Capture the cell that displays the provided text and extract its (X, Y) central coordinate. 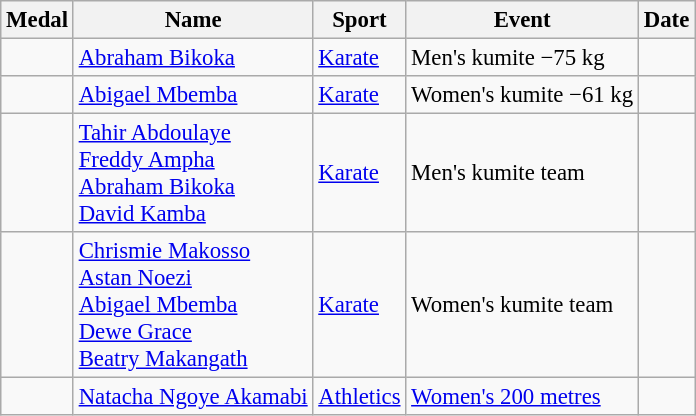
Athletics (360, 397)
Event (522, 20)
Men's kumite −75 kg (522, 58)
Women's kumite −61 kg (522, 95)
Date (666, 20)
Women's kumite team (522, 305)
Sport (360, 20)
Abraham Bikoka (193, 58)
Medal (38, 20)
Chrismie MakossoAstan NoeziAbigael MbembaDewe GraceBeatry Makangath (193, 305)
Women's 200 metres (522, 397)
Men's kumite team (522, 174)
Tahir AbdoulayeFreddy AmphaAbraham BikokaDavid Kamba (193, 174)
Abigael Mbemba (193, 95)
Name (193, 20)
Natacha Ngoye Akamabi (193, 397)
